Pinpoint the cell where the given text exists, returning its (X, Y) midpoint coordinate. 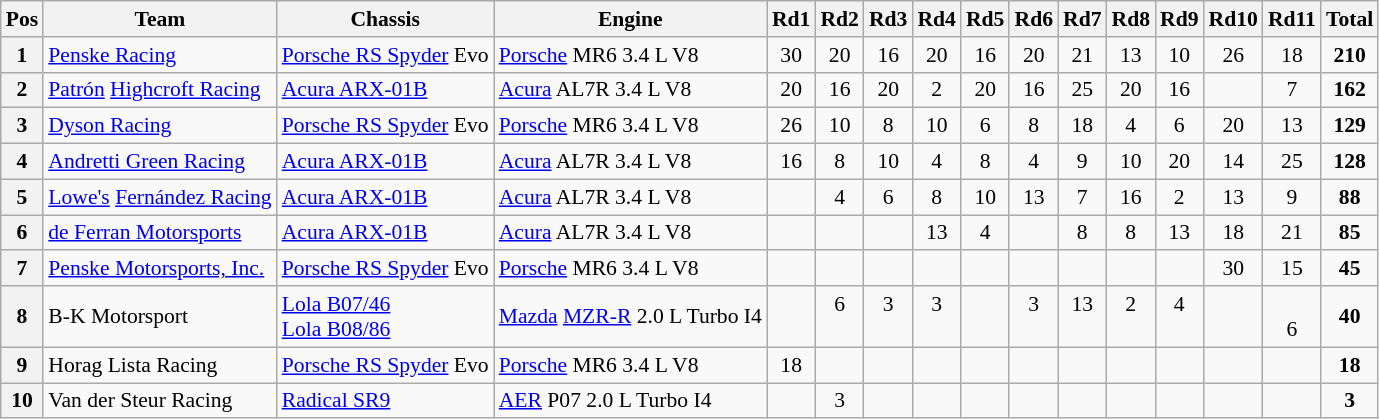
Dyson Racing (160, 126)
Chassis (386, 19)
Rd2 (840, 19)
Rd5 (986, 19)
45 (1350, 269)
Pos (22, 19)
Rd1 (792, 19)
Radical SR9 (386, 401)
Rd10 (1234, 19)
AER P07 2.0 L Turbo I4 (630, 401)
Penske Racing (160, 55)
Total (1350, 19)
Rd6 (1034, 19)
Rd9 (1180, 19)
128 (1350, 162)
Rd3 (888, 19)
129 (1350, 126)
Van der Steur Racing (160, 401)
Rd4 (936, 19)
1 (22, 55)
Rd8 (1132, 19)
15 (1292, 269)
Andretti Green Racing (160, 162)
Team (160, 19)
85 (1350, 233)
Rd11 (1292, 19)
40 (1350, 316)
210 (1350, 55)
14 (1234, 162)
Lola B07/46Lola B08/86 (386, 316)
Lowe's Fernández Racing (160, 197)
B-K Motorsport (160, 316)
162 (1350, 90)
Rd7 (1082, 19)
Horag Lista Racing (160, 365)
Mazda MZR-R 2.0 L Turbo I4 (630, 316)
Patrón Highcroft Racing (160, 90)
Penske Motorsports, Inc. (160, 269)
Engine (630, 19)
5 (22, 197)
de Ferran Motorsports (160, 233)
88 (1350, 197)
